Search for the cell housing the specified text and yield its [X, Y] center coordinate. 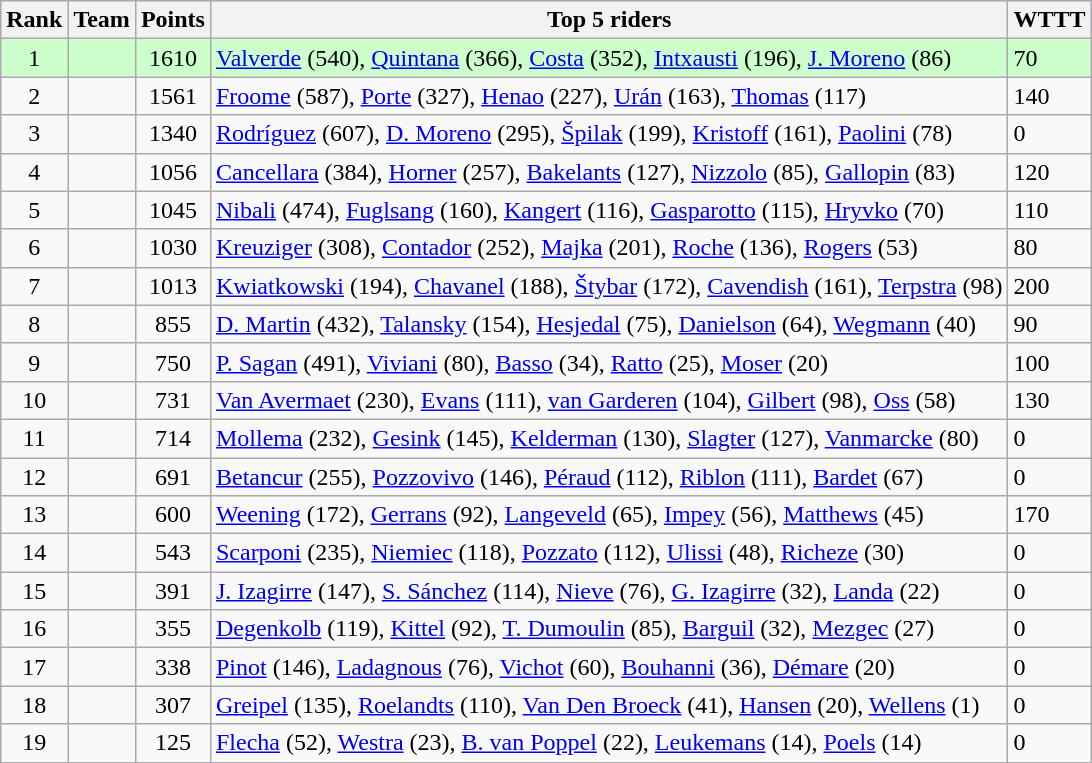
J. Izagirre (147), S. Sánchez (114), Nieve (76), G. Izagirre (32), Landa (22) [608, 591]
750 [172, 362]
1340 [172, 134]
1 [34, 58]
Cancellara (384), Horner (257), Bakelants (127), Nizzolo (85), Gallopin (83) [608, 172]
9 [34, 362]
Valverde (540), Quintana (366), Costa (352), Intxausti (196), J. Moreno (86) [608, 58]
110 [1050, 210]
11 [34, 438]
18 [34, 705]
3 [34, 134]
130 [1050, 400]
Kreuziger (308), Contador (252), Majka (201), Roche (136), Rogers (53) [608, 248]
140 [1050, 96]
10 [34, 400]
170 [1050, 515]
Mollema (232), Gesink (145), Kelderman (130), Slagter (127), Vanmarcke (80) [608, 438]
Greipel (135), Roelandts (110), Van Den Broeck (41), Hansen (20), Wellens (1) [608, 705]
1013 [172, 286]
90 [1050, 324]
307 [172, 705]
17 [34, 667]
1045 [172, 210]
70 [1050, 58]
16 [34, 629]
125 [172, 743]
12 [34, 477]
14 [34, 553]
200 [1050, 286]
391 [172, 591]
2 [34, 96]
1561 [172, 96]
691 [172, 477]
731 [172, 400]
Scarponi (235), Niemiec (118), Pozzato (112), Ulissi (48), Richeze (30) [608, 553]
15 [34, 591]
855 [172, 324]
600 [172, 515]
1056 [172, 172]
Degenkolb (119), Kittel (92), T. Dumoulin (85), Barguil (32), Mezgec (27) [608, 629]
Van Avermaet (230), Evans (111), van Garderen (104), Gilbert (98), Oss (58) [608, 400]
Rodríguez (607), D. Moreno (295), Špilak (199), Kristoff (161), Paolini (78) [608, 134]
Weening (172), Gerrans (92), Langeveld (65), Impey (56), Matthews (45) [608, 515]
Rank [34, 20]
19 [34, 743]
Kwiatkowski (194), Chavanel (188), Štybar (172), Cavendish (161), Terpstra (98) [608, 286]
Top 5 riders [608, 20]
543 [172, 553]
D. Martin (432), Talansky (154), Hesjedal (75), Danielson (64), Wegmann (40) [608, 324]
Points [172, 20]
5 [34, 210]
Team [102, 20]
Pinot (146), Ladagnous (76), Vichot (60), Bouhanni (36), Démare (20) [608, 667]
Betancur (255), Pozzovivo (146), Péraud (112), Riblon (111), Bardet (67) [608, 477]
1030 [172, 248]
Nibali (474), Fuglsang (160), Kangert (116), Gasparotto (115), Hryvko (70) [608, 210]
P. Sagan (491), Viviani (80), Basso (34), Ratto (25), Moser (20) [608, 362]
13 [34, 515]
80 [1050, 248]
338 [172, 667]
7 [34, 286]
8 [34, 324]
120 [1050, 172]
WTTT [1050, 20]
100 [1050, 362]
Flecha (52), Westra (23), B. van Poppel (22), Leukemans (14), Poels (14) [608, 743]
4 [34, 172]
6 [34, 248]
714 [172, 438]
1610 [172, 58]
355 [172, 629]
Froome (587), Porte (327), Henao (227), Urán (163), Thomas (117) [608, 96]
